Provide the [x, y] coordinate of the cell's center where the given text is located.  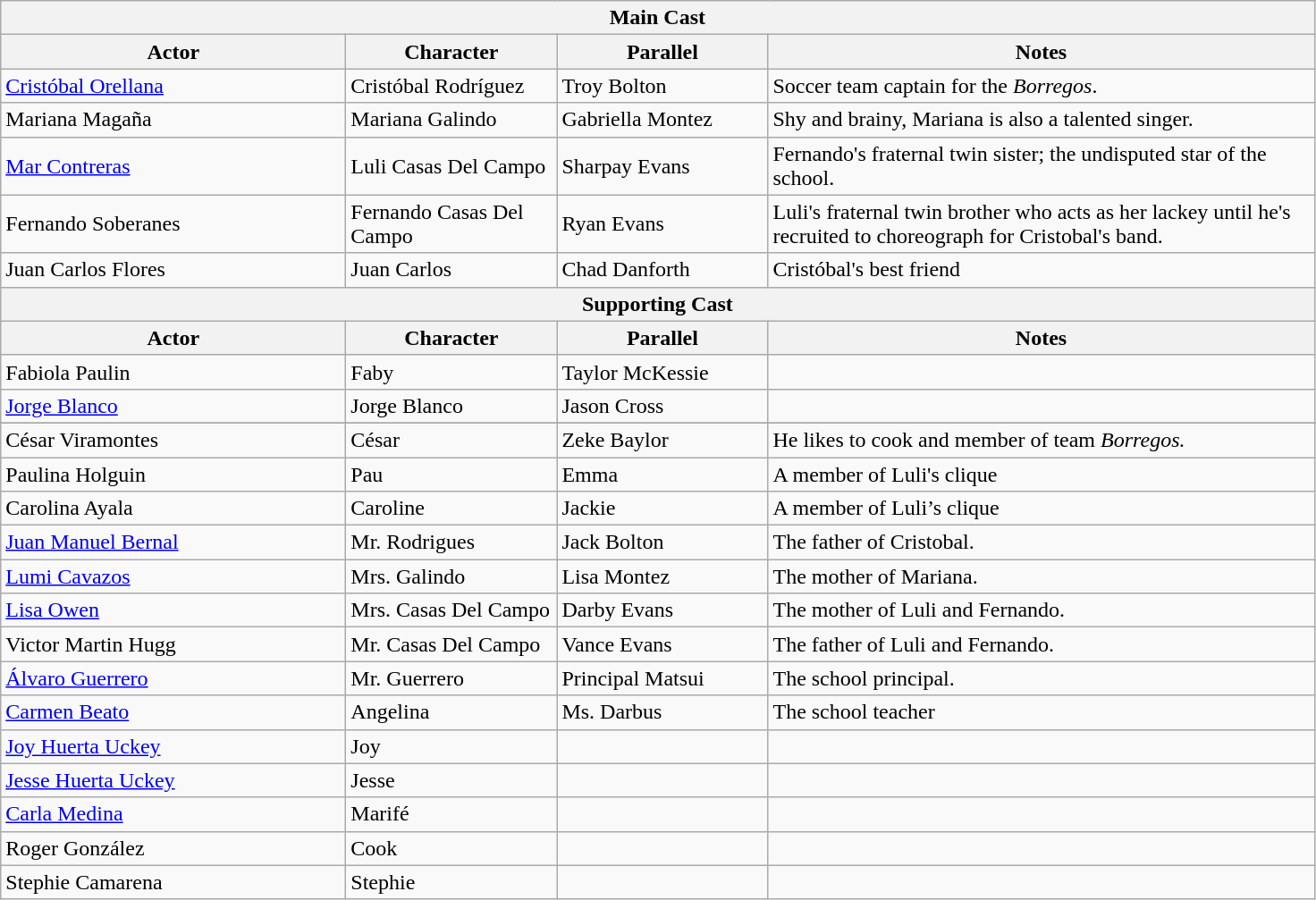
Álvaro Guerrero [173, 678]
Fabiola Paulin [173, 372]
Carla Medina [173, 814]
Joy [451, 746]
Darby Evans [662, 610]
Chad Danforth [662, 270]
Vance Evans [662, 644]
Sharpay Evans [662, 166]
The school principal. [1041, 678]
Gabriella Montez [662, 120]
Fernando Soberanes [173, 223]
Carolina Ayala [173, 509]
Fernando Casas Del Campo [451, 223]
Soccer team captain for the Borregos. [1041, 86]
Fernando's fraternal twin sister; the undisputed star of the school. [1041, 166]
The mother of Luli and Fernando. [1041, 610]
Mariana Galindo [451, 120]
Mrs. Galindo [451, 576]
The school teacher [1041, 712]
César [451, 440]
Cristóbal's best friend [1041, 270]
The father of Luli and Fernando. [1041, 644]
Shy and brainy, Mariana is also a talented singer. [1041, 120]
Lisa Owen [173, 610]
Lisa Montez [662, 576]
Taylor McKessie [662, 372]
Principal Matsui [662, 678]
Mr. Rodrigues [451, 543]
Stephie [451, 882]
Luli Casas Del Campo [451, 166]
César Viramontes [173, 440]
Angelina [451, 712]
Luli's fraternal twin brother who acts as her lackey until he's recruited to choreograph for Cristobal's band. [1041, 223]
Jesse [451, 780]
Jackie [662, 509]
Supporting Cast [658, 304]
Paulina Holguin [173, 475]
Mr. Guerrero [451, 678]
Jesse Huerta Uckey [173, 780]
Juan Carlos [451, 270]
Mrs. Casas Del Campo [451, 610]
Mr. Casas Del Campo [451, 644]
A member of Luli's clique [1041, 475]
Juan Carlos Flores [173, 270]
Zeke Baylor [662, 440]
Roger González [173, 848]
Cook [451, 848]
The mother of Mariana. [1041, 576]
A member of Luli’s clique [1041, 509]
Mar Contreras [173, 166]
Mariana Magaña [173, 120]
Caroline [451, 509]
Cristóbal Orellana [173, 86]
Ryan Evans [662, 223]
Jack Bolton [662, 543]
Jason Cross [662, 406]
Juan Manuel Bernal [173, 543]
Pau [451, 475]
Stephie Camarena [173, 882]
Victor Martin Hugg [173, 644]
Carmen Beato [173, 712]
Emma [662, 475]
Faby [451, 372]
Marifé [451, 814]
Lumi Cavazos [173, 576]
Ms. Darbus [662, 712]
Joy Huerta Uckey [173, 746]
He likes to cook and member of team Borregos. [1041, 440]
Main Cast [658, 18]
Cristóbal Rodríguez [451, 86]
Troy Bolton [662, 86]
The father of Cristobal. [1041, 543]
